Search for the cell housing the specified text and yield its (X, Y) center coordinate. 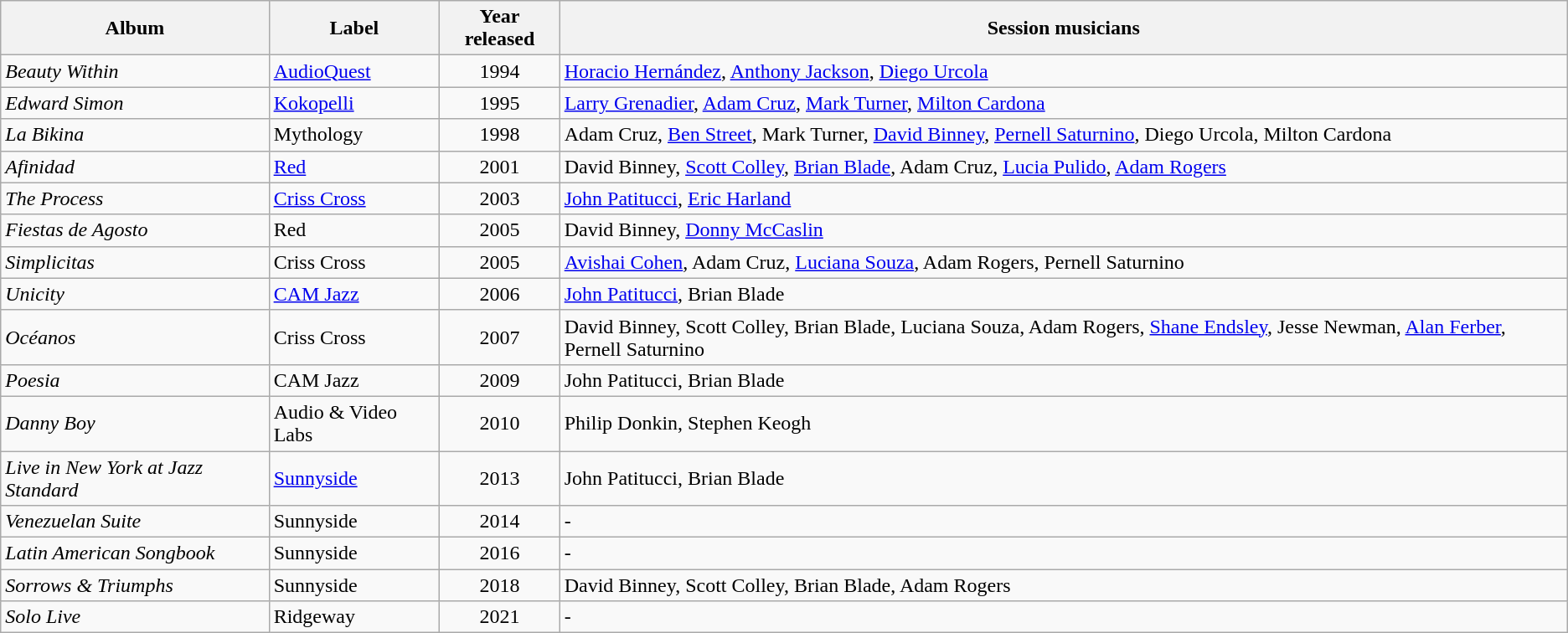
Danny Boy (135, 424)
2014 (499, 522)
Venezuelan Suite (135, 522)
Larry Grenadier, Adam Cruz, Mark Turner, Milton Cardona (1064, 103)
Poesia (135, 380)
Label (354, 28)
Fiestas de Agosto (135, 230)
Horacio Hernández, Anthony Jackson, Diego Urcola (1064, 71)
David Binney, Scott Colley, Brian Blade, Adam Rogers (1064, 585)
Live in New York at Jazz Standard (135, 477)
Beauty Within (135, 71)
Kokopelli (354, 103)
2009 (499, 380)
1995 (499, 103)
Edward Simon (135, 103)
Avishai Cohen, Adam Cruz, Luciana Souza, Adam Rogers, Pernell Saturnino (1064, 262)
Solo Live (135, 617)
Session musicians (1064, 28)
Philip Donkin, Stephen Keogh (1064, 424)
2010 (499, 424)
2001 (499, 167)
Sorrows & Triumphs (135, 585)
Ridgeway (354, 617)
Latin American Songbook (135, 553)
Mythology (354, 135)
La Bikina (135, 135)
David Binney, Donny McCaslin (1064, 230)
Audio & Video Labs (354, 424)
Unicity (135, 294)
1994 (499, 71)
Afinidad (135, 167)
Year released (499, 28)
Album (135, 28)
David Binney, Scott Colley, Brian Blade, Luciana Souza, Adam Rogers, Shane Endsley, Jesse Newman, Alan Ferber, Pernell Saturnino (1064, 337)
1998 (499, 135)
The Process (135, 198)
2016 (499, 553)
Simplicitas (135, 262)
2006 (499, 294)
2003 (499, 198)
Adam Cruz, Ben Street, Mark Turner, David Binney, Pernell Saturnino, Diego Urcola, Milton Cardona (1064, 135)
Océanos (135, 337)
David Binney, Scott Colley, Brian Blade, Adam Cruz, Lucia Pulido, Adam Rogers (1064, 167)
2018 (499, 585)
2013 (499, 477)
2021 (499, 617)
John Patitucci, Eric Harland (1064, 198)
AudioQuest (354, 71)
2007 (499, 337)
